Extract the [X, Y] coordinate from the center of the cell holding the provided text.  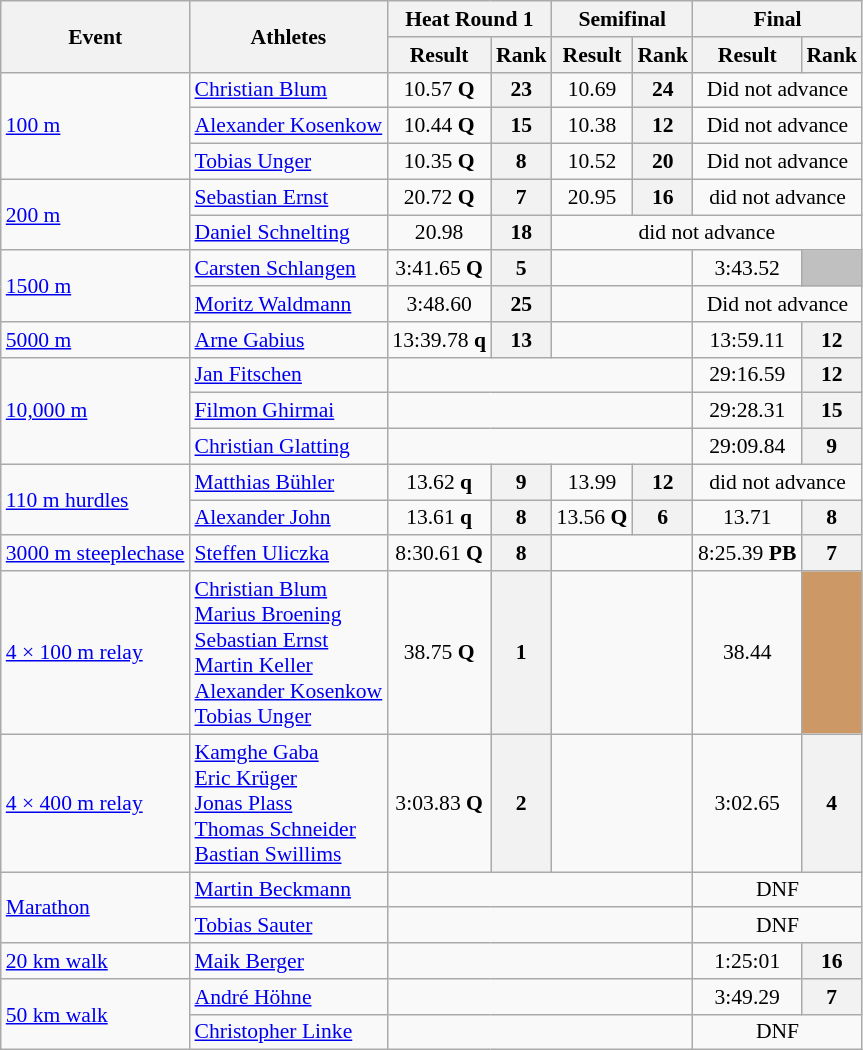
3:41.65 Q [439, 269]
Event [96, 36]
13:59.11 [747, 340]
10.44 Q [439, 126]
Matthias Bühler [289, 482]
5000 m [96, 340]
Christian BlumMarius BroeningSebastian ErnstMartin KellerAlexander KosenkowTobias Unger [289, 652]
3:43.52 [747, 269]
13.71 [747, 518]
20 [662, 162]
38.44 [747, 652]
Christian Blum [289, 90]
Semifinal [622, 19]
13.56 Q [592, 518]
Daniel Schnelting [289, 233]
3:02.65 [747, 803]
Arne Gabius [289, 340]
20.72 Q [439, 197]
8:25.39 PB [747, 554]
Alexander John [289, 518]
Athletes [289, 36]
Christian Glatting [289, 447]
29:16.59 [747, 375]
13 [522, 340]
23 [522, 90]
10.69 [592, 90]
50 km walk [96, 1014]
2 [522, 803]
4 × 400 m relay [96, 803]
Tobias Sauter [289, 926]
10.52 [592, 162]
3:49.29 [747, 997]
10.38 [592, 126]
Alexander Kosenkow [289, 126]
13.99 [592, 482]
Christopher Linke [289, 1032]
10,000 m [96, 410]
André Höhne [289, 997]
Steffen Uliczka [289, 554]
4 [832, 803]
13.61 q [439, 518]
Final [778, 19]
Moritz Waldmann [289, 304]
8:30.61 Q [439, 554]
3000 m steeplechase [96, 554]
5 [522, 269]
110 m hurdles [96, 500]
Maik Berger [289, 961]
13:39.78 q [439, 340]
10.35 Q [439, 162]
20.95 [592, 197]
1500 m [96, 286]
Sebastian Ernst [289, 197]
Tobias Unger [289, 162]
20 km walk [96, 961]
Kamghe GabaEric KrügerJonas PlassThomas SchneiderBastian Swillims [289, 803]
29:28.31 [747, 411]
100 m [96, 126]
Heat Round 1 [469, 19]
Martin Beckmann [289, 890]
4 × 100 m relay [96, 652]
20.98 [439, 233]
24 [662, 90]
1:25:01 [747, 961]
10.57 Q [439, 90]
Filmon Ghirmai [289, 411]
18 [522, 233]
3:03.83 Q [439, 803]
13.62 q [439, 482]
38.75 Q [439, 652]
Marathon [96, 908]
29:09.84 [747, 447]
Jan Fitschen [289, 375]
6 [662, 518]
25 [522, 304]
Carsten Schlangen [289, 269]
200 m [96, 214]
3:48.60 [439, 304]
1 [522, 652]
